Search for the cell housing the specified text and yield its (X, Y) center coordinate. 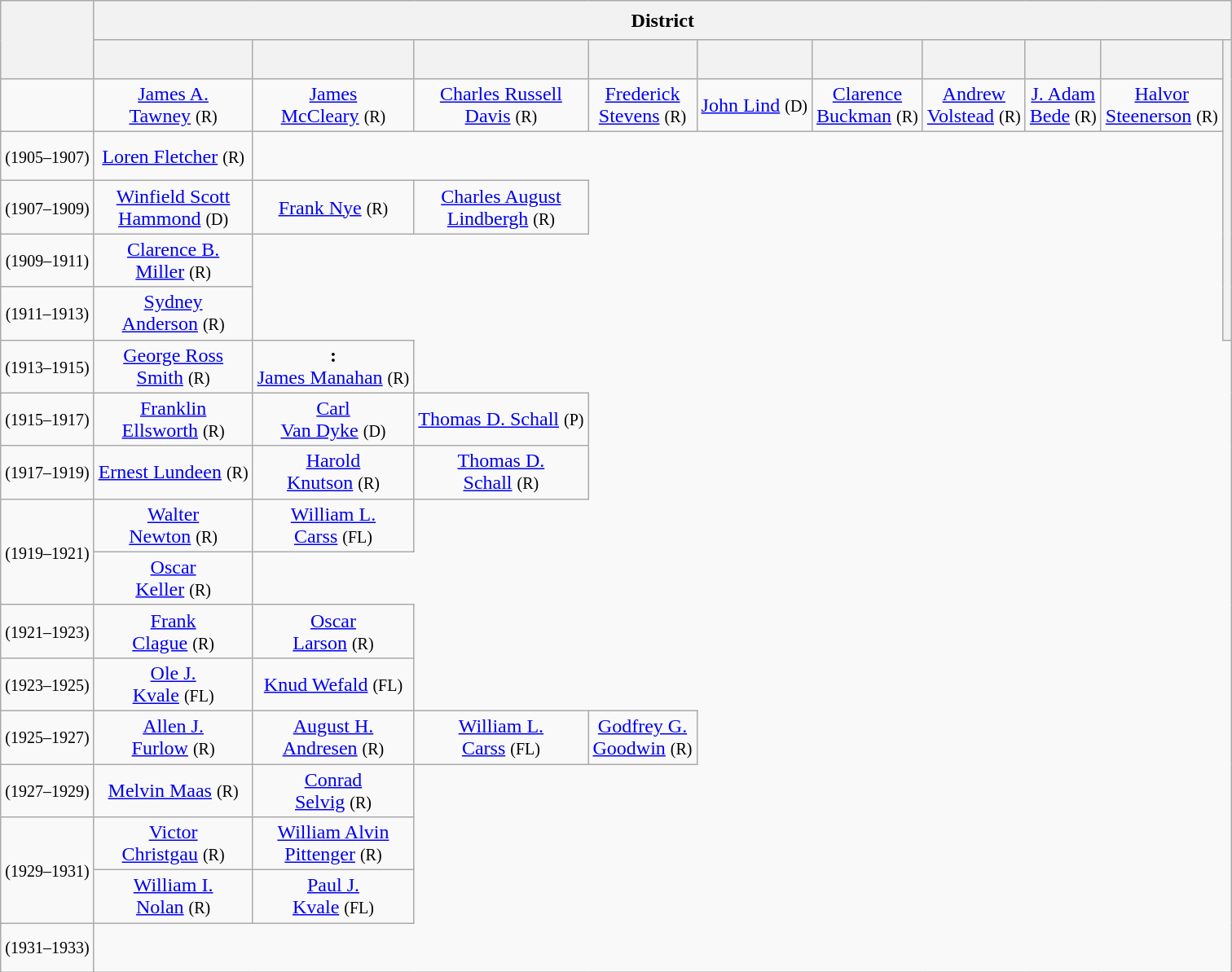
CarlVan Dyke (D) (333, 419)
SydneyAnderson (R) (173, 313)
JamesMcCleary (R) (333, 106)
(1929–1931) (47, 870)
(1915–1917) (47, 419)
(1909–1911) (47, 261)
Winfield ScottHammond (D) (173, 207)
Allen J.Furlow (R) (173, 737)
:James Manahan (R) (333, 367)
Charles AugustLindbergh (R) (501, 207)
FranklinEllsworth (R) (173, 419)
FrederickStevens (R) (642, 106)
OscarKeller (R) (173, 578)
(1911–1913) (47, 313)
William AlvinPittenger (R) (333, 844)
(1907–1909) (47, 207)
(1913–1915) (47, 367)
Melvin Maas (R) (173, 790)
(1931–1933) (47, 948)
Thomas D. Schall (P) (501, 419)
Clarence B.Miller (R) (173, 261)
VictorChristgau (R) (173, 844)
Thomas D.Schall (R) (501, 473)
(1919–1921) (47, 552)
Ole J.Kvale (FL) (173, 684)
Knud Wefald (FL) (333, 684)
HalvorSteenerson (R) (1162, 106)
WalterNewton (R) (173, 525)
OscarLarson (R) (333, 631)
Charles RussellDavis (R) (501, 106)
(1923–1925) (47, 684)
(1927–1929) (47, 790)
George RossSmith (R) (173, 367)
Godfrey G.Goodwin (R) (642, 737)
Paul J.Kvale (FL) (333, 896)
HaroldKnutson (R) (333, 473)
(1905–1907) (47, 156)
J. AdamBede (R) (1063, 106)
Frank Nye (R) (333, 207)
(1921–1923) (47, 631)
ConradSelvig (R) (333, 790)
John Lind (D) (755, 106)
FrankClague (R) (173, 631)
ClarenceBuckman (R) (868, 106)
(1917–1919) (47, 473)
(1925–1927) (47, 737)
AndrewVolstead (R) (974, 106)
James A.Tawney (R) (173, 106)
August H.Andresen (R) (333, 737)
Ernest Lundeen (R) (173, 473)
William I.Nolan (R) (173, 896)
Loren Fletcher (R) (173, 156)
District (662, 20)
